Scan for the cell matching the given text and deliver its [X, Y] coordinate at center. 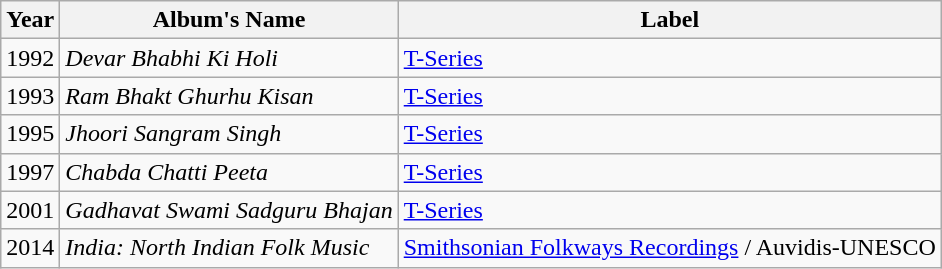
Jhoori Sangram Singh [229, 134]
2014 [30, 248]
1997 [30, 172]
1995 [30, 134]
1993 [30, 96]
2001 [30, 210]
1992 [30, 58]
Label [670, 20]
Gadhavat Swami Sadguru Bhajan [229, 210]
Ram Bhakt Ghurhu Kisan [229, 96]
Devar Bhabhi Ki Holi [229, 58]
Year [30, 20]
Album's Name [229, 20]
Smithsonian Folkways Recordings / Auvidis-UNESCO [670, 248]
Chabda Chatti Peeta [229, 172]
India: North Indian Folk Music [229, 248]
